Determine the (X, Y) coordinate at the center of the cell enclosing the given text.  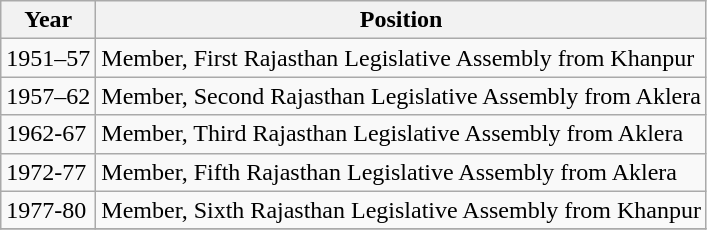
Year (48, 20)
Position (402, 20)
1977-80 (48, 210)
1951–57 (48, 58)
Member, Second Rajasthan Legislative Assembly from Aklera (402, 96)
1962-67 (48, 134)
Member, Fifth Rajasthan Legislative Assembly from Aklera (402, 172)
Member, Third Rajasthan Legislative Assembly from Aklera (402, 134)
1957–62 (48, 96)
Member, First Rajasthan Legislative Assembly from Khanpur (402, 58)
Member, Sixth Rajasthan Legislative Assembly from Khanpur (402, 210)
1972-77 (48, 172)
